Scan for the cell matching the given text and deliver its [x, y] coordinate at center. 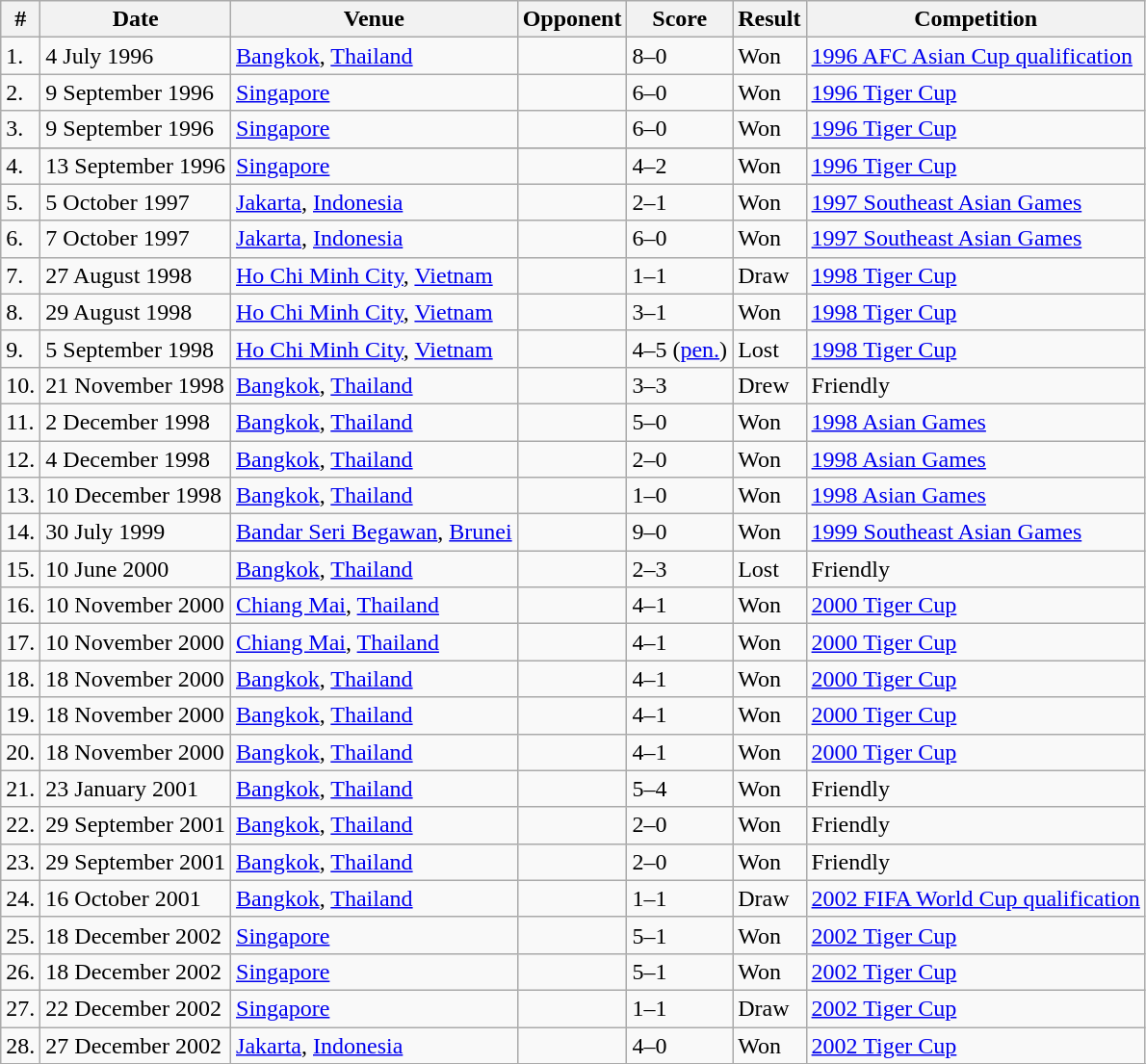
13 September 1996 [136, 166]
13. [21, 496]
2. [21, 92]
7. [21, 275]
19. [21, 715]
8. [21, 312]
23. [21, 862]
1–0 [680, 496]
5–0 [680, 422]
5 September 1998 [136, 349]
1996 AFC Asian Cup qualification [976, 56]
1999 Southeast Asian Games [976, 532]
27. [21, 1008]
3–1 [680, 312]
16. [21, 606]
4–2 [680, 166]
10. [21, 385]
25. [21, 935]
3–3 [680, 385]
10 June 2000 [136, 569]
28. [21, 1045]
2002 FIFA World Cup qualification [976, 898]
17. [21, 642]
4. [21, 166]
5–4 [680, 789]
22 December 2002 [136, 1008]
12. [21, 459]
18. [21, 679]
26. [21, 972]
24. [21, 898]
Date [136, 19]
4 December 1998 [136, 459]
Result [769, 19]
2–3 [680, 569]
Venue [375, 19]
7 October 1997 [136, 239]
11. [21, 422]
15. [21, 569]
2–1 [680, 202]
30 July 1999 [136, 532]
4 July 1996 [136, 56]
Bandar Seri Begawan, Brunei [375, 532]
5 October 1997 [136, 202]
4–0 [680, 1045]
4–5 (pen.) [680, 349]
6. [21, 239]
21. [21, 789]
20. [21, 752]
Opponent [572, 19]
2 December 1998 [136, 422]
16 October 2001 [136, 898]
27 December 2002 [136, 1045]
9. [21, 349]
23 January 2001 [136, 789]
29 August 1998 [136, 312]
22. [21, 825]
9–0 [680, 532]
27 August 1998 [136, 275]
# [21, 19]
21 November 1998 [136, 385]
14. [21, 532]
Competition [976, 19]
10 December 1998 [136, 496]
5. [21, 202]
8–0 [680, 56]
1. [21, 56]
3. [21, 129]
Drew [769, 385]
Score [680, 19]
